Determine the (X, Y) coordinate at the center of the cell enclosing the given text.  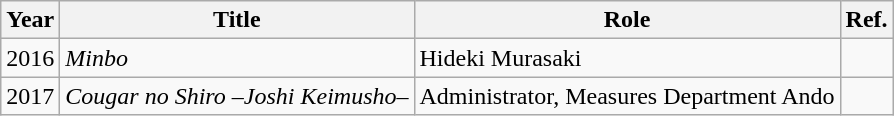
Minbo (237, 58)
Hideki Murasaki (627, 58)
Cougar no Shiro –Joshi Keimusho– (237, 96)
Title (237, 20)
Ref. (866, 20)
Year (30, 20)
Role (627, 20)
Administrator, Measures Department Ando (627, 96)
2016 (30, 58)
2017 (30, 96)
